Determine the [x, y] coordinate at the center of the cell enclosing the given text.  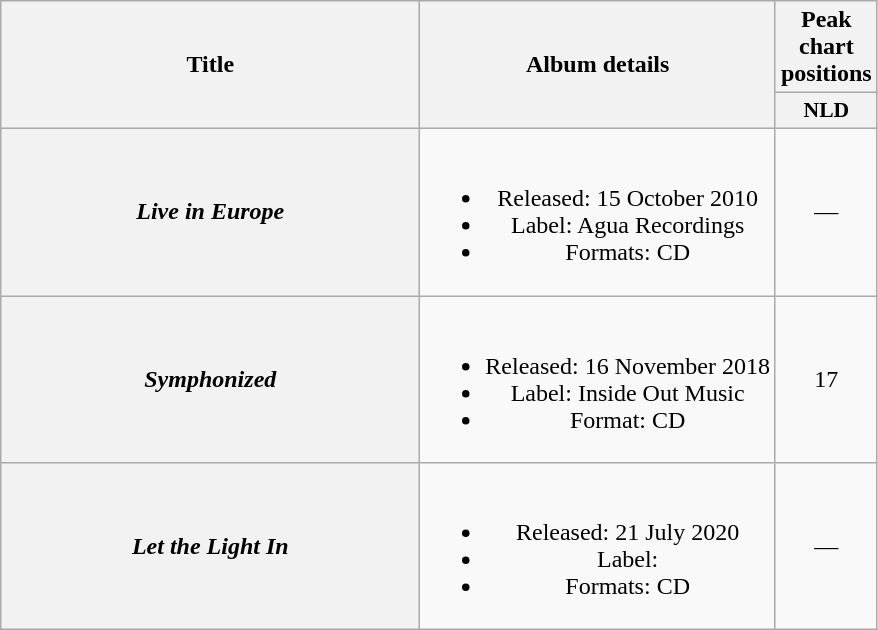
Live in Europe [210, 212]
Released: 15 October 2010Label: Agua RecordingsFormats: CD [598, 212]
17 [826, 380]
Released: 16 November 2018Label: Inside Out MusicFormat: CD [598, 380]
Title [210, 65]
Album details [598, 65]
Peak chart positions [826, 47]
Released: 21 July 2020Label:Formats: CD [598, 546]
Let the Light In [210, 546]
NLD [826, 111]
Symphonized [210, 380]
